Identify which cell holds the provided text, then report its [X, Y] central coordinate. 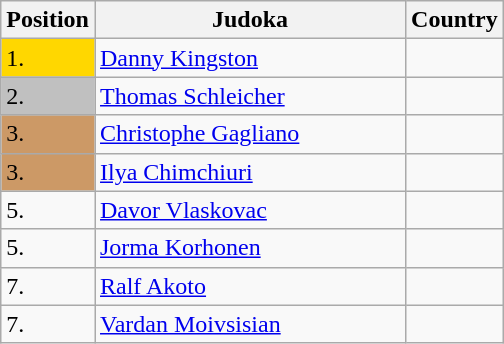
Ralf Akoto [250, 286]
Vardan Moivsisian [250, 324]
Danny Kingston [250, 58]
2. [48, 96]
1. [48, 58]
Position [48, 20]
Davor Vlaskovac [250, 210]
Country [455, 20]
Thomas Schleicher [250, 96]
Judoka [250, 20]
Jorma Korhonen [250, 248]
Christophe Gagliano [250, 134]
Ilya Chimchiuri [250, 172]
